Return [X, Y] of the center of cell containing provided text 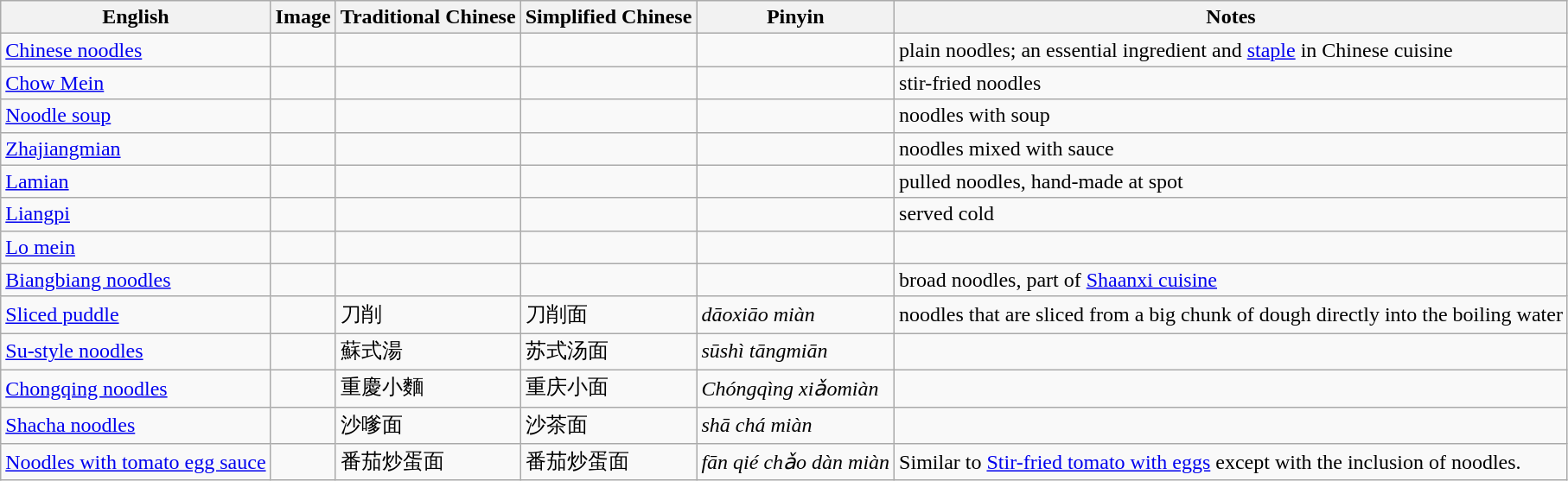
Traditional Chinese [428, 17]
沙嗲面 [428, 425]
noodles with soup [1231, 116]
Pinyin [795, 17]
刀削 [428, 314]
Chongqing noodles [136, 389]
Shacha noodles [136, 425]
Liangpi [136, 214]
dāoxiāo miàn [795, 314]
苏式汤面 [609, 352]
Zhajiangmian [136, 149]
Lamian [136, 181]
sūshì tāngmiān [795, 352]
served cold [1231, 214]
重庆小面 [609, 389]
plain noodles; an essential ingredient and staple in Chinese cuisine [1231, 50]
Biangbiang noodles [136, 280]
fān qié chǎo dàn miàn [795, 463]
Chow Mein [136, 83]
Chinese noodles [136, 50]
noodles that are sliced from a big chunk of dough directly into the boiling water [1231, 314]
broad noodles, part of Shaanxi cuisine [1231, 280]
Noodles with tomato egg sauce [136, 463]
pulled noodles, hand-made at spot [1231, 181]
重慶小麵 [428, 389]
Simplified Chinese [609, 17]
Su-style noodles [136, 352]
English [136, 17]
Chóngqìng xiǎomiàn [795, 389]
刀削面 [609, 314]
Noodle soup [136, 116]
stir-fried noodles [1231, 83]
蘇式湯 [428, 352]
noodles mixed with sauce [1231, 149]
Similar to Stir-fried tomato with eggs except with the inclusion of noodles. [1231, 463]
Lo mein [136, 247]
Notes [1231, 17]
Sliced puddle [136, 314]
shā chá miàn [795, 425]
沙茶面 [609, 425]
Image [303, 17]
